Scan for the cell matching the given text and deliver its (X, Y) coordinate at center. 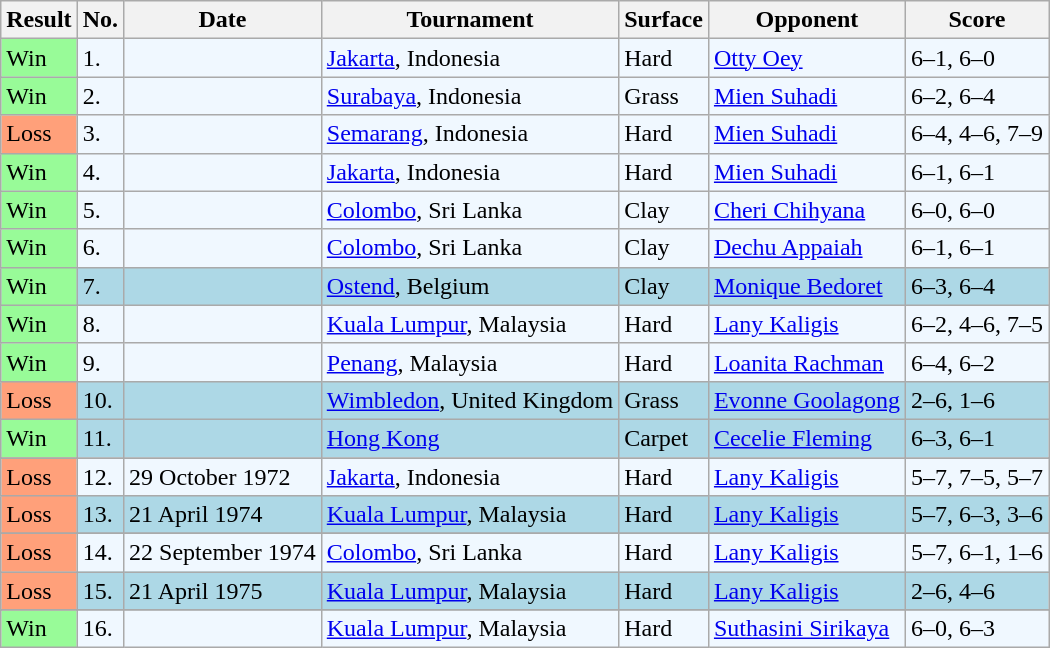
Otty Oey (806, 58)
Opponent (806, 20)
Score (976, 20)
Surabaya, Indonesia (470, 96)
Surface (664, 20)
22 September 1974 (223, 553)
12. (100, 477)
Carpet (664, 438)
6–1, 6–0 (976, 58)
Cecelie Fleming (806, 438)
Loanita Rachman (806, 362)
2–6, 1–6 (976, 400)
Hong Kong (470, 438)
5–7, 7–5, 5–7 (976, 477)
5–7, 6–1, 1–6 (976, 553)
6–3, 6–4 (976, 286)
6–4, 6–2 (976, 362)
6–0, 6–3 (976, 629)
11. (100, 438)
5–7, 6–3, 3–6 (976, 515)
Wimbledon, United Kingdom (470, 400)
21 April 1975 (223, 591)
10. (100, 400)
6–4, 4–6, 7–9 (976, 134)
7. (100, 286)
6–2, 4–6, 7–5 (976, 324)
Ostend, Belgium (470, 286)
Evonne Goolagong (806, 400)
No. (100, 20)
3. (100, 134)
Tournament (470, 20)
14. (100, 553)
Suthasini Sirikaya (806, 629)
Monique Bedoret (806, 286)
6–0, 6–0 (976, 210)
Dechu Appaiah (806, 248)
2–6, 4–6 (976, 591)
Cheri Chihyana (806, 210)
6–2, 6–4 (976, 96)
Date (223, 20)
5. (100, 210)
15. (100, 591)
8. (100, 324)
Semarang, Indonesia (470, 134)
Penang, Malaysia (470, 362)
1. (100, 58)
2. (100, 96)
6. (100, 248)
13. (100, 515)
21 April 1974 (223, 515)
29 October 1972 (223, 477)
16. (100, 629)
6–3, 6–1 (976, 438)
Result (39, 20)
4. (100, 172)
9. (100, 362)
